Extract the (x, y) coordinate from the center of the cell holding the provided text.  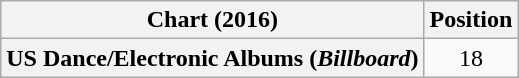
Chart (2016) (212, 20)
US Dance/Electronic Albums (Billboard) (212, 58)
Position (471, 20)
18 (471, 58)
